Return the [X, Y] coordinate for the center point of the cell that contains the specified text.  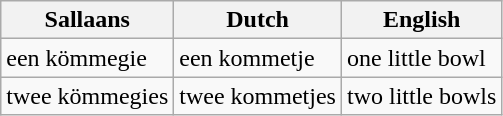
twee kommetjes [258, 96]
een kommetje [258, 58]
two little bowls [421, 96]
Sallaans [88, 20]
one little bowl [421, 58]
Dutch [258, 20]
English [421, 20]
een kömmegie [88, 58]
twee kömmegies [88, 96]
